Pinpoint the cell where the given text exists, returning its [X, Y] midpoint coordinate. 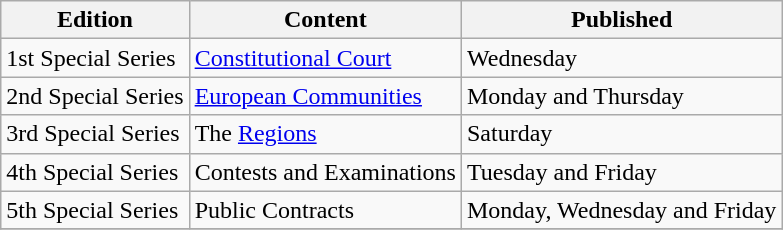
1st Special Series [95, 58]
5th Special Series [95, 210]
The Regions [325, 134]
Contests and Examinations [325, 172]
4th Special Series [95, 172]
3rd Special Series [95, 134]
Monday and Thursday [621, 96]
Monday, Wednesday and Friday [621, 210]
Content [325, 20]
Constitutional Court [325, 58]
Tuesday and Friday [621, 172]
European Communities [325, 96]
Public Contracts [325, 210]
Wednesday [621, 58]
Published [621, 20]
2nd Special Series [95, 96]
Saturday [621, 134]
Edition [95, 20]
